Extract the [x, y] coordinate from the center of the cell holding the provided text.  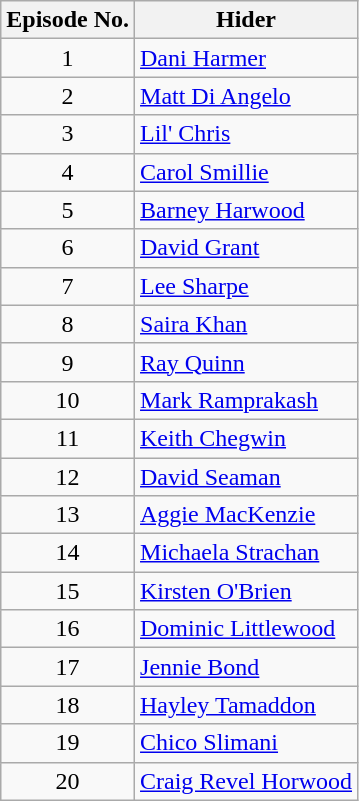
Barney Harwood [246, 210]
1 [68, 58]
15 [68, 591]
Ray Quinn [246, 362]
Chico Slimani [246, 743]
4 [68, 172]
Saira Khan [246, 324]
14 [68, 553]
12 [68, 477]
Dani Harmer [246, 58]
Michaela Strachan [246, 553]
20 [68, 781]
Hider [246, 20]
Lil' Chris [246, 134]
Hayley Tamaddon [246, 705]
10 [68, 400]
Matt Di Angelo [246, 96]
9 [68, 362]
Lee Sharpe [246, 286]
3 [68, 134]
Jennie Bond [246, 667]
Aggie MacKenzie [246, 515]
Mark Ramprakash [246, 400]
David Seaman [246, 477]
7 [68, 286]
Carol Smillie [246, 172]
17 [68, 667]
5 [68, 210]
16 [68, 629]
18 [68, 705]
Episode No. [68, 20]
19 [68, 743]
Dominic Littlewood [246, 629]
11 [68, 438]
Kirsten O'Brien [246, 591]
8 [68, 324]
6 [68, 248]
Craig Revel Horwood [246, 781]
Keith Chegwin [246, 438]
2 [68, 96]
13 [68, 515]
David Grant [246, 248]
